Provide the (X, Y) coordinate of the cell's center where the given text is located.  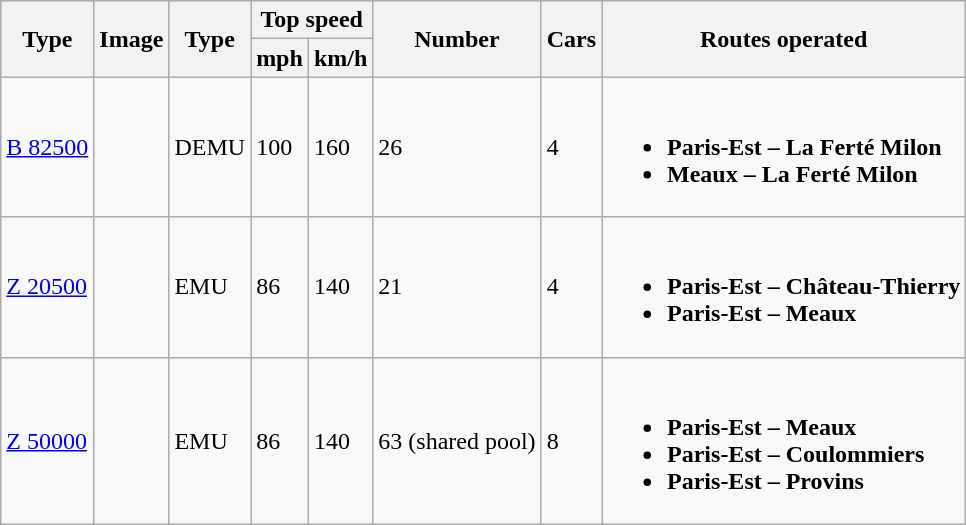
B 82500 (48, 147)
mph (280, 58)
DEMU (210, 147)
Paris-Est – La Ferté MilonMeaux – La Ferté Milon (784, 147)
26 (457, 147)
Paris-Est – MeauxParis-Est – CoulommiersParis-Est – Provins (784, 440)
Z 20500 (48, 287)
21 (457, 287)
Z 50000 (48, 440)
Number (457, 39)
Paris-Est – Château-ThierryParis-Est – Meaux (784, 287)
Routes operated (784, 39)
km/h (340, 58)
63 (shared pool) (457, 440)
Top speed (312, 20)
Cars (571, 39)
160 (340, 147)
8 (571, 440)
100 (280, 147)
Image (132, 39)
